Identify which cell holds the provided text, then report its (X, Y) central coordinate. 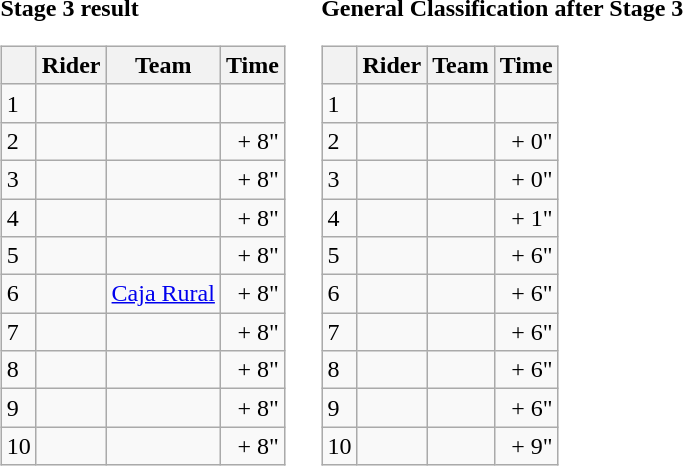
+ 1" (526, 217)
+ 9" (526, 446)
Caja Rural (163, 294)
